For the text-containing cell, return its midpoint in (x, y) coordinate format. 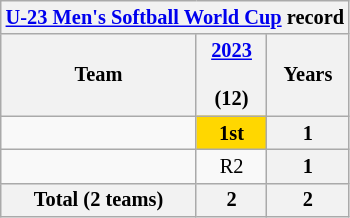
2023(12) (232, 75)
1st (232, 133)
Total (2 teams) (98, 200)
U-23 Men's Softball World Cup record (175, 17)
Years (308, 75)
Team (98, 75)
R2 (232, 166)
